Provide the (X, Y) coordinate of the cell's center where the given text is located.  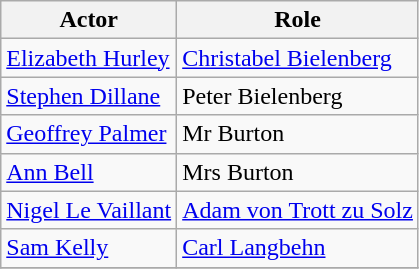
Geoffrey Palmer (89, 134)
Nigel Le Vaillant (89, 210)
Elizabeth Hurley (89, 58)
Peter Bielenberg (298, 96)
Mr Burton (298, 134)
Sam Kelly (89, 248)
Carl Langbehn (298, 248)
Ann Bell (89, 172)
Adam von Trott zu Solz (298, 210)
Christabel Bielenberg (298, 58)
Role (298, 20)
Mrs Burton (298, 172)
Actor (89, 20)
Stephen Dillane (89, 96)
